From the cell containing the given text, extract its center point as (x, y) coordinate. 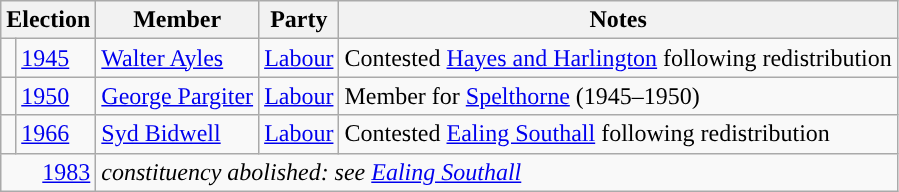
1966 (56, 134)
George Pargiter (178, 96)
Notes (618, 20)
Contested Ealing Southall following redistribution (618, 134)
Walter Ayles (178, 58)
Member (178, 20)
1983 (48, 172)
Party (299, 20)
constituency abolished: see Ealing Southall (496, 172)
Member for Spelthorne (1945–1950) (618, 96)
1950 (56, 96)
Election (48, 20)
Contested Hayes and Harlington following redistribution (618, 58)
Syd Bidwell (178, 134)
1945 (56, 58)
